Locate the cell with the specified text and output its [X, Y] center coordinate. 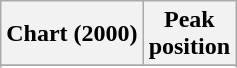
Chart (2000) [72, 34]
Peakposition [189, 34]
